Determine the (x, y) coordinate at the center of the cell enclosing the given text.  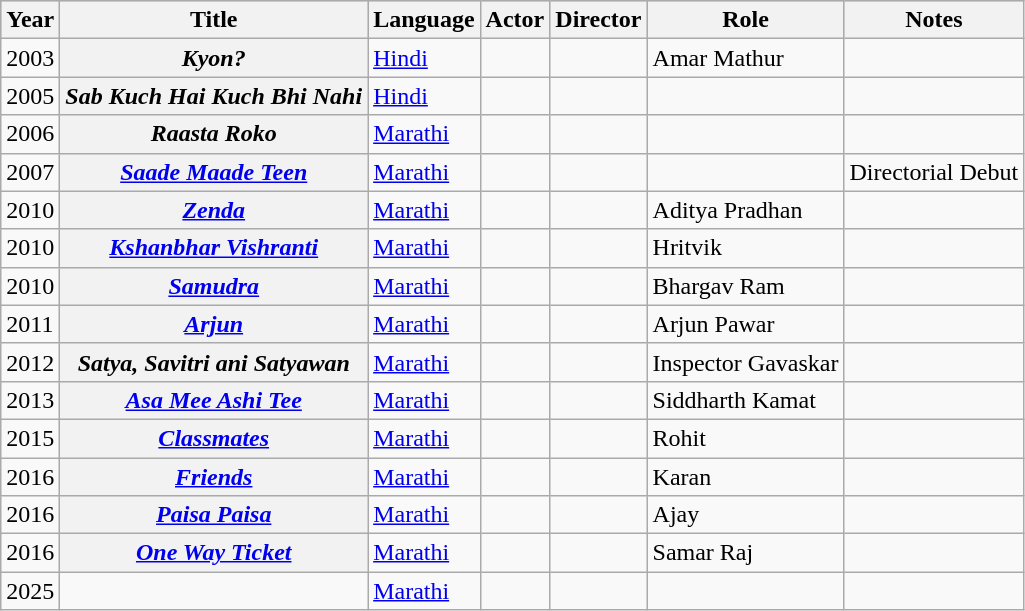
Actor (515, 20)
Hritvik (746, 248)
Arjun (214, 324)
Rohit (746, 438)
Directorial Debut (934, 172)
2012 (30, 362)
Notes (934, 20)
Classmates (214, 438)
Samudra (214, 286)
One Way Ticket (214, 553)
Paisa Paisa (214, 515)
Siddharth Kamat (746, 400)
Sab Kuch Hai Kuch Bhi Nahi (214, 96)
Director (598, 20)
Kyon? (214, 58)
2013 (30, 400)
Amar Mathur (746, 58)
2003 (30, 58)
Language (424, 20)
Samar Raj (746, 553)
Arjun Pawar (746, 324)
Satya, Savitri ani Satyawan (214, 362)
Ajay (746, 515)
Year (30, 20)
2025 (30, 591)
Raasta Roko (214, 134)
Aditya Pradhan (746, 210)
2005 (30, 96)
Bhargav Ram (746, 286)
Zenda (214, 210)
Friends (214, 477)
2007 (30, 172)
Saade Maade Teen (214, 172)
2006 (30, 134)
Title (214, 20)
2011 (30, 324)
2015 (30, 438)
Kshanbhar Vishranti (214, 248)
Karan (746, 477)
Inspector Gavaskar (746, 362)
Asa Mee Ashi Tee (214, 400)
Role (746, 20)
